Return the (X, Y) coordinate for the center point of the cell that contains the specified text.  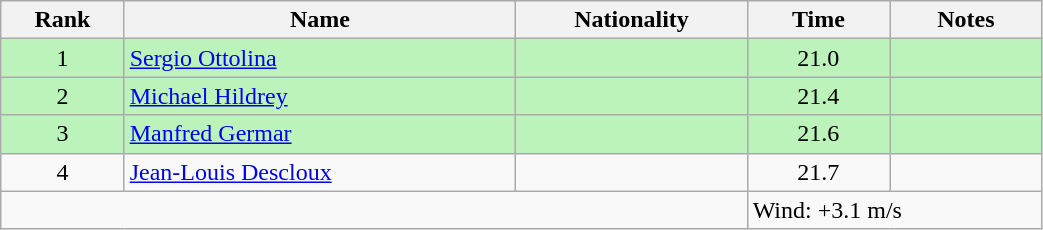
Manfred Germar (320, 134)
Time (818, 20)
21.6 (818, 134)
21.0 (818, 58)
Nationality (632, 20)
Sergio Ottolina (320, 58)
21.4 (818, 96)
Wind: +3.1 m/s (894, 210)
Jean-Louis Descloux (320, 172)
3 (62, 134)
4 (62, 172)
Name (320, 20)
Notes (966, 20)
21.7 (818, 172)
2 (62, 96)
1 (62, 58)
Rank (62, 20)
Michael Hildrey (320, 96)
